Extract the (x, y) coordinate from the center of the cell holding the provided text.  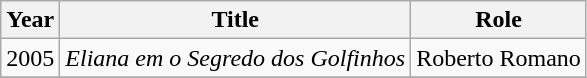
Role (499, 20)
Title (236, 20)
Roberto Romano (499, 58)
Eliana em o Segredo dos Golfinhos (236, 58)
Year (30, 20)
2005 (30, 58)
